From the cell containing the given text, extract its center point as (x, y) coordinate. 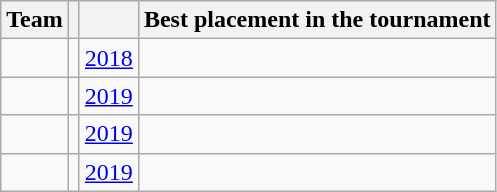
2018 (108, 58)
Team (35, 20)
Best placement in the tournament (317, 20)
